Pinpoint the cell where the given text exists, returning its (x, y) midpoint coordinate. 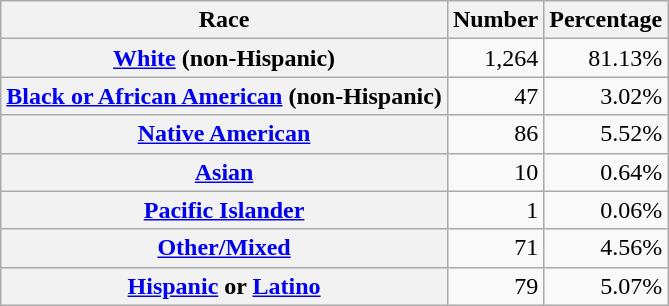
10 (495, 172)
Number (495, 20)
47 (495, 96)
Other/Mixed (224, 248)
1 (495, 210)
0.64% (606, 172)
Asian (224, 172)
3.02% (606, 96)
0.06% (606, 210)
Hispanic or Latino (224, 286)
81.13% (606, 58)
Race (224, 20)
Percentage (606, 20)
5.07% (606, 286)
Native American (224, 134)
79 (495, 286)
86 (495, 134)
Pacific Islander (224, 210)
White (non-Hispanic) (224, 58)
Black or African American (non-Hispanic) (224, 96)
1,264 (495, 58)
5.52% (606, 134)
4.56% (606, 248)
71 (495, 248)
